Extract the (X, Y) coordinate from the center of the cell holding the provided text.  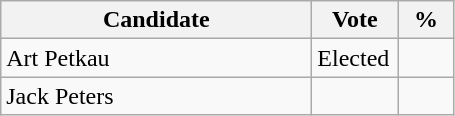
Art Petkau (156, 58)
% (426, 20)
Vote (355, 20)
Jack Peters (156, 96)
Candidate (156, 20)
Elected (355, 58)
